Output the (x, y) coordinate of the center of the cell containing the given text.  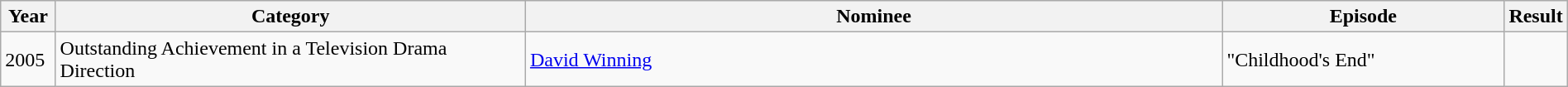
Nominee (873, 17)
Outstanding Achievement in a Television Drama Direction (290, 60)
2005 (28, 60)
David Winning (873, 60)
Year (28, 17)
Episode (1363, 17)
"Childhood's End" (1363, 60)
Result (1536, 17)
Category (290, 17)
